Pinpoint the cell where the given text exists, returning its (X, Y) midpoint coordinate. 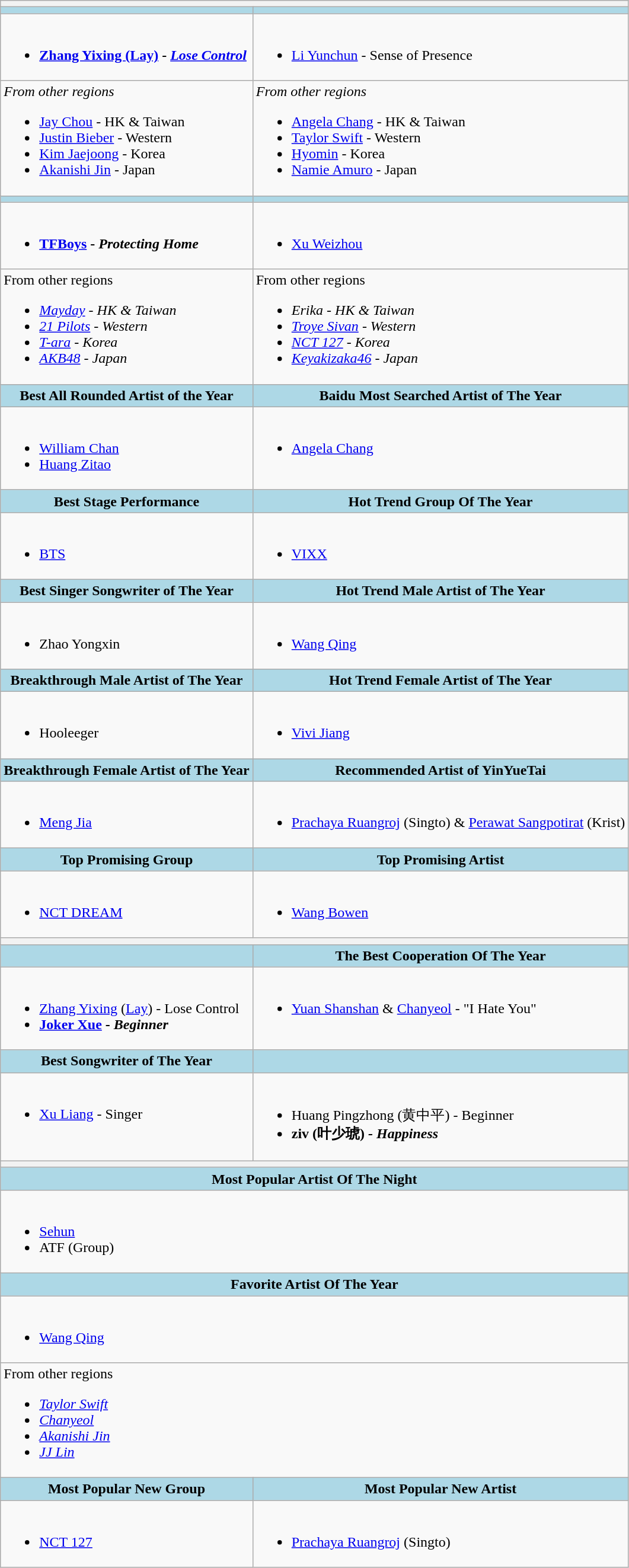
Wang Bowen (440, 905)
From other regionsErika - HK & TaiwanTroye Sivan - WesternNCT 127 - KoreaKeyakizaka46 - Japan (440, 327)
Favorite Artist Of The Year (314, 1284)
TFBoys - Protecting Home (127, 236)
From other regionsTaylor SwiftChanyeolAkanishi JinJJ Lin (314, 1420)
Meng Jia (127, 815)
Best Stage Performance (127, 501)
Hooleeger (127, 726)
Zhang Yixing (Lay) - Lose ControlJoker Xue - Beginner (127, 1008)
Breakthrough Female Artist of The Year (127, 770)
From other regionsJay Chou - HK & TaiwanJustin Bieber - WesternKim Jaejoong - KoreaAkanishi Jin - Japan (127, 138)
Huang Pingzhong (黄中平) - Beginnerziv (叶少琥) - Happiness (440, 1117)
Zhang Yixing (Lay) - Lose Control (127, 47)
Hot Trend Group Of The Year (440, 501)
BTS (127, 545)
Angela Chang (440, 448)
Xu Weizhou (440, 236)
Yuan Shanshan & Chanyeol - "I Hate You" (440, 1008)
Recommended Artist of YinYueTai (440, 770)
Most Popular New Group (127, 1489)
Best Songwriter of The Year (127, 1061)
NCT DREAM (127, 905)
Xu Liang - Singer (127, 1117)
Breakthrough Male Artist of The Year (127, 681)
NCT 127 (127, 1534)
The Best Cooperation Of The Year (440, 956)
Best All Rounded Artist of the Year (127, 395)
From other regionsMayday - HK & Taiwan21 Pilots - WesternT-ara - KoreaAKB48 - Japan (127, 327)
SehunATF (Group) (314, 1231)
William ChanHuang Zitao (127, 448)
Best Singer Songwriter of The Year (127, 590)
Li Yunchun - Sense of Presence (440, 47)
Most Popular New Artist (440, 1489)
Top Promising Group (127, 860)
Most Popular Artist Of The Night (314, 1179)
Prachaya Ruangroj (Singto) (440, 1534)
Hot Trend Female Artist of The Year (440, 681)
From other regionsAngela Chang - HK & TaiwanTaylor Swift - WesternHyomin - KoreaNamie Amuro - Japan (440, 138)
Baidu Most Searched Artist of The Year (440, 395)
Top Promising Artist (440, 860)
Vivi Jiang (440, 726)
Zhao Yongxin (127, 635)
VIXX (440, 545)
Prachaya Ruangroj (Singto) & Perawat Sangpotirat (Krist) (440, 815)
Hot Trend Male Artist of The Year (440, 590)
